For the text-containing cell, return its midpoint in (x, y) coordinate format. 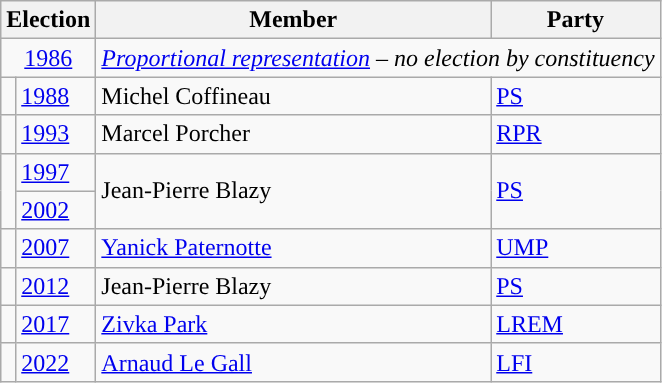
Zivka Park (294, 324)
2007 (56, 248)
Yanick Paternotte (294, 248)
LFI (576, 362)
2012 (56, 286)
2017 (56, 324)
1988 (56, 96)
1997 (56, 172)
1986 (48, 58)
LREM (576, 324)
Election (48, 20)
1993 (56, 134)
Party (576, 20)
2022 (56, 362)
Arnaud Le Gall (294, 362)
2002 (56, 210)
Proportional representation – no election by constituency (378, 58)
Marcel Porcher (294, 134)
Michel Coffineau (294, 96)
UMP (576, 248)
Member (294, 20)
RPR (576, 134)
